Find where the given text appears and provide that cell's center as (X, Y) coordinate. 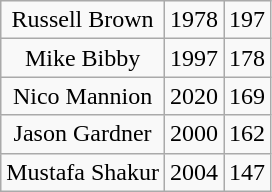
Jason Gardner (83, 134)
147 (248, 172)
Nico Mannion (83, 96)
Russell Brown (83, 20)
1978 (194, 20)
1997 (194, 58)
197 (248, 20)
2004 (194, 172)
162 (248, 134)
2020 (194, 96)
178 (248, 58)
Mike Bibby (83, 58)
2000 (194, 134)
Mustafa Shakur (83, 172)
169 (248, 96)
